Locate the cell with the specified text and output its [X, Y] center coordinate. 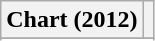
Chart (2012) [72, 20]
